Return the (x, y) coordinate for the center point of the cell that contains the specified text.  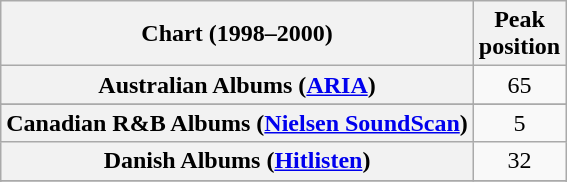
Chart (1998–2000) (238, 34)
Australian Albums (ARIA) (238, 85)
Danish Albums (Hitlisten) (238, 161)
Canadian R&B Albums (Nielsen SoundScan) (238, 123)
5 (519, 123)
Peakposition (519, 34)
65 (519, 85)
32 (519, 161)
